Extract the (x, y) coordinate from the center of the cell holding the provided text.  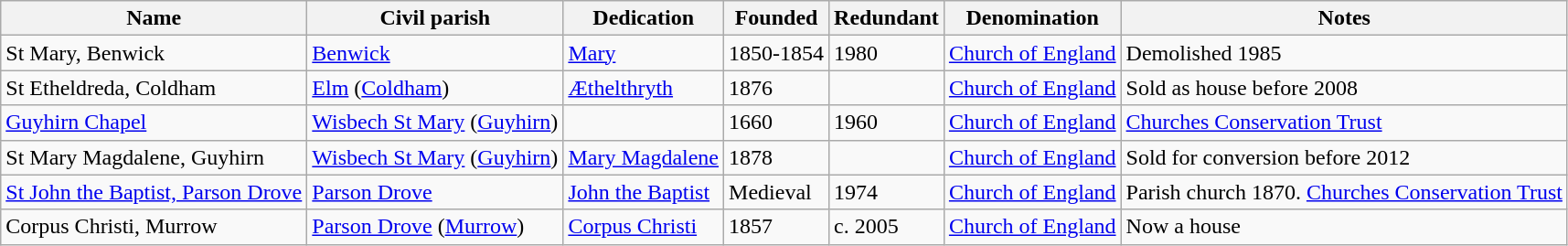
Dedication (644, 18)
Sold as house before 2008 (1344, 88)
Mary Magdalene (644, 157)
Corpus Christi (644, 227)
St Etheldreda, Coldham (154, 88)
1660 (777, 123)
1857 (777, 227)
Now a house (1344, 227)
St Mary Magdalene, Guyhirn (154, 157)
Parson Drove (435, 192)
Elm (Coldham) (435, 88)
Corpus Christi, Murrow (154, 227)
Civil parish (435, 18)
1876 (777, 88)
John the Baptist (644, 192)
Benwick (435, 53)
Founded (777, 18)
Demolished 1985 (1344, 53)
1960 (887, 123)
Guyhirn Chapel (154, 123)
Sold for conversion before 2012 (1344, 157)
Notes (1344, 18)
Æthelthryth (644, 88)
Churches Conservation Trust (1344, 123)
1980 (887, 53)
1878 (777, 157)
Denomination (1032, 18)
c. 2005 (887, 227)
Medieval (777, 192)
Mary (644, 53)
Name (154, 18)
St Mary, Benwick (154, 53)
Parish church 1870. Churches Conservation Trust (1344, 192)
1850-1854 (777, 53)
Redundant (887, 18)
1974 (887, 192)
Parson Drove (Murrow) (435, 227)
St John the Baptist, Parson Drove (154, 192)
